Return (X, Y) of the center of cell containing provided text 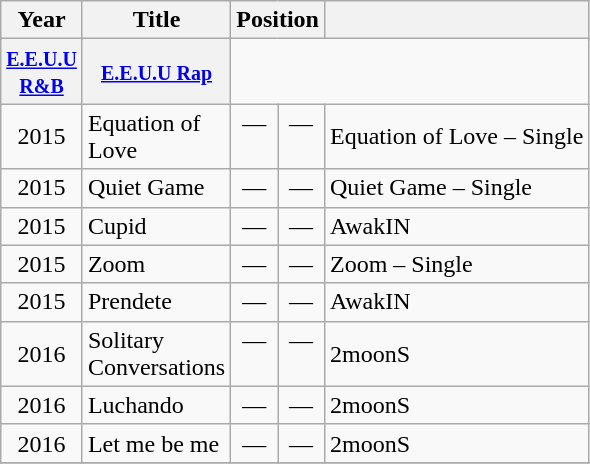
Solitary Conversations (156, 354)
Year (42, 20)
Position (278, 20)
E.E.U.U Rap (156, 72)
Zoom (156, 264)
Title (156, 20)
Equation of Love – Single (456, 136)
Luchando (156, 405)
Equation of Love (156, 136)
E.E.U.U R&B (42, 72)
Let me be me (156, 443)
Quiet Game (156, 188)
Cupid (156, 226)
Prendete (156, 302)
Zoom – Single (456, 264)
Quiet Game – Single (456, 188)
